Detect which cell encompasses the target text, then output its [X, Y] center coordinate. 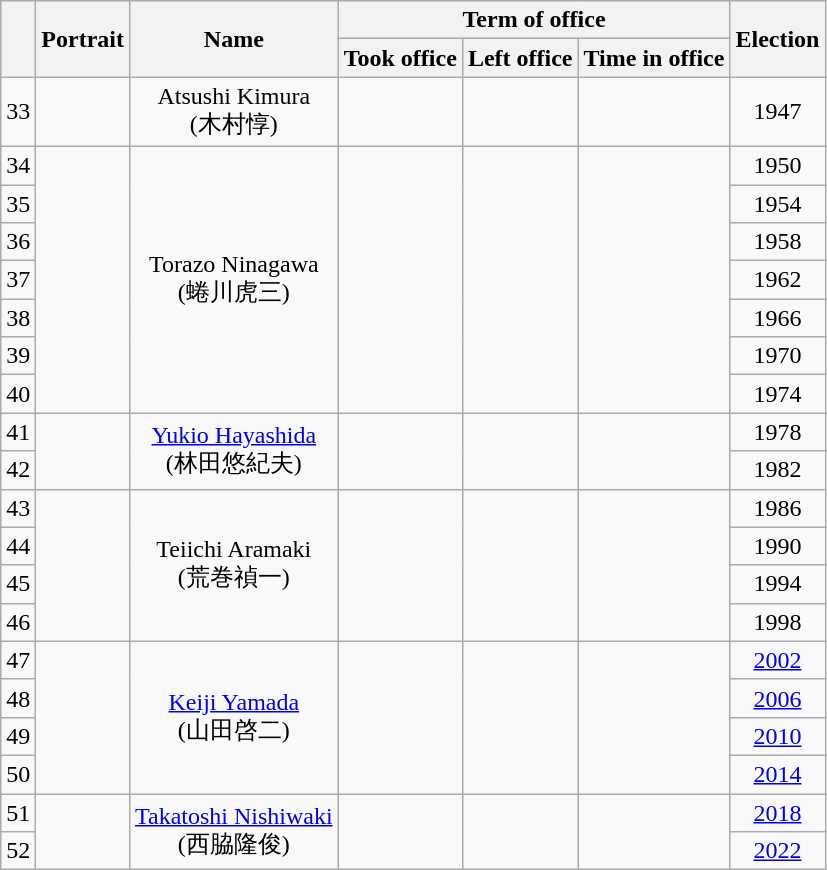
43 [18, 508]
1954 [778, 203]
Teiichi Aramaki (荒巻禎一) [234, 565]
1994 [778, 584]
1982 [778, 470]
1962 [778, 280]
51 [18, 813]
Term of office [534, 20]
Takatoshi Nishiwaki (西脇隆俊) [234, 832]
47 [18, 660]
Yukio Hayashida (林田悠紀夫) [234, 451]
2010 [778, 736]
35 [18, 203]
1958 [778, 242]
39 [18, 356]
49 [18, 736]
Atsushi Kimura (木村惇) [234, 112]
44 [18, 546]
1978 [778, 432]
34 [18, 165]
52 [18, 851]
2022 [778, 851]
Portrait [83, 39]
Time in office [654, 58]
2014 [778, 774]
45 [18, 584]
Name [234, 39]
1974 [778, 394]
Left office [520, 58]
42 [18, 470]
33 [18, 112]
1998 [778, 622]
Took office [400, 58]
36 [18, 242]
2018 [778, 813]
40 [18, 394]
1966 [778, 318]
46 [18, 622]
41 [18, 432]
2002 [778, 660]
Keiji Yamada (山田啓二) [234, 717]
Election [778, 39]
2006 [778, 698]
1950 [778, 165]
1970 [778, 356]
1990 [778, 546]
50 [18, 774]
48 [18, 698]
1986 [778, 508]
1947 [778, 112]
37 [18, 280]
38 [18, 318]
Torazo Ninagawa (蜷川虎三) [234, 279]
